Output the (x, y) coordinate of the center of the cell containing the given text.  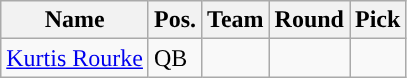
Kurtis Rourke (75, 58)
Pick (378, 20)
Team (236, 20)
Pos. (174, 20)
Round (309, 20)
Name (75, 20)
QB (174, 58)
